Locate the cell with the specified text and output its [x, y] center coordinate. 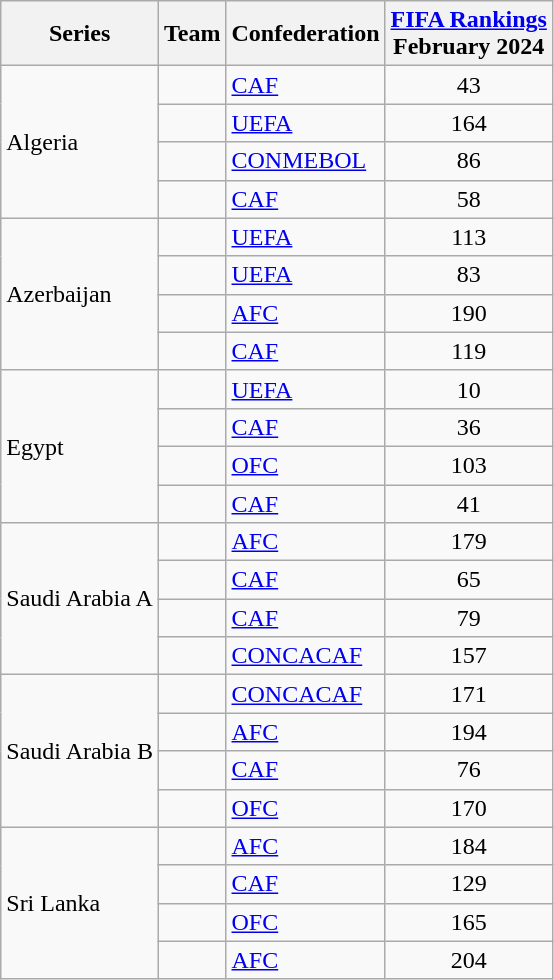
Confederation [306, 34]
119 [468, 351]
184 [468, 846]
165 [468, 922]
171 [468, 694]
Series [80, 34]
CONMEBOL [306, 161]
Azerbaijan [80, 294]
58 [468, 199]
204 [468, 960]
10 [468, 389]
76 [468, 770]
86 [468, 161]
36 [468, 427]
41 [468, 503]
103 [468, 465]
113 [468, 237]
83 [468, 275]
Egypt [80, 446]
Saudi Arabia B [80, 751]
Algeria [80, 142]
194 [468, 732]
129 [468, 884]
170 [468, 808]
65 [468, 580]
43 [468, 85]
190 [468, 313]
79 [468, 618]
157 [468, 656]
164 [468, 123]
Team [192, 34]
179 [468, 542]
FIFA RankingsFebruary 2024 [468, 34]
Saudi Arabia A [80, 599]
Sri Lanka [80, 903]
